Return (X, Y) of the center of cell containing provided text 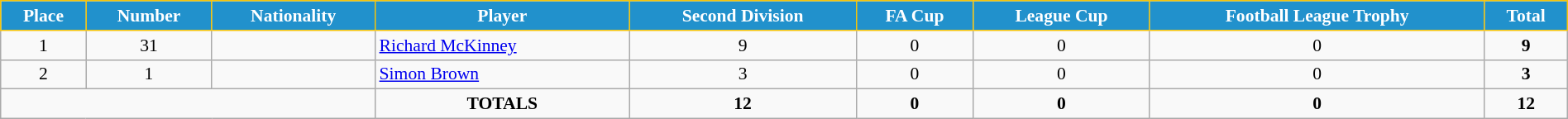
Second Division (743, 16)
Richard McKinney (503, 45)
Football League Trophy (1317, 16)
FA Cup (915, 16)
Player (503, 16)
League Cup (1062, 16)
Nationality (294, 16)
31 (149, 45)
Number (149, 16)
Simon Brown (503, 74)
2 (43, 74)
Total (1526, 16)
TOTALS (503, 104)
Place (43, 16)
